Return the (X, Y) coordinate for the center point of the cell that contains the specified text.  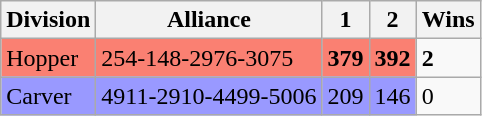
Carver (48, 96)
Wins (448, 20)
254-148-2976-3075 (209, 58)
Alliance (209, 20)
379 (346, 58)
1 (346, 20)
Division (48, 20)
146 (392, 96)
0 (448, 96)
209 (346, 96)
Hopper (48, 58)
392 (392, 58)
4911-2910-4499-5006 (209, 96)
